Return the [x, y] coordinate for the center point of the cell that contains the specified text.  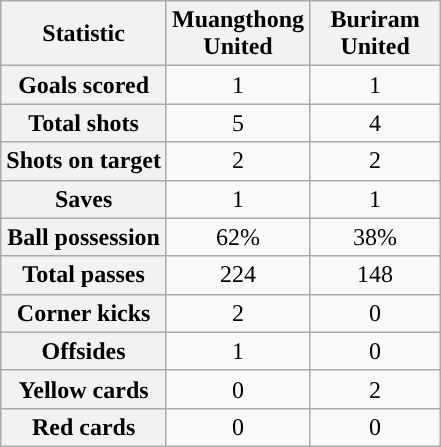
Total shots [84, 123]
4 [376, 123]
Red cards [84, 427]
Shots on target [84, 161]
Goals scored [84, 85]
224 [238, 275]
Saves [84, 199]
148 [376, 275]
Ball possession [84, 237]
Offsides [84, 351]
Total passes [84, 275]
Muangthong United [238, 34]
Buriram United [376, 34]
Corner kicks [84, 313]
5 [238, 123]
62% [238, 237]
Yellow cards [84, 389]
38% [376, 237]
Statistic [84, 34]
